For the text-containing cell, return its midpoint in [x, y] coordinate format. 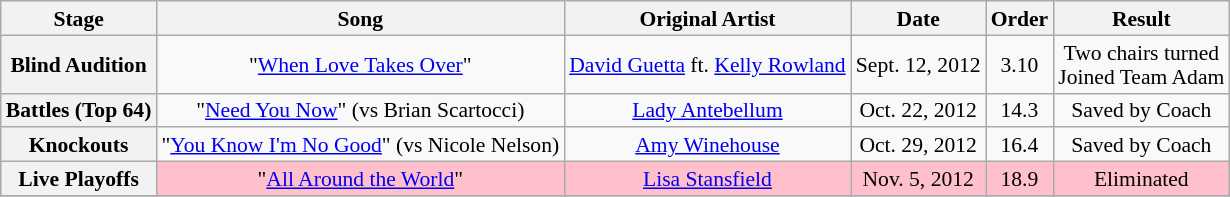
Original Artist [708, 18]
Stage [79, 18]
David Guetta ft. Kelly Rowland [708, 64]
16.4 [1020, 145]
Blind Audition [79, 64]
"Need You Now" (vs Brian Scartocci) [360, 110]
"All Around the World" [360, 179]
Order [1020, 18]
"You Know I'm No Good" (vs Nicole Nelson) [360, 145]
Sept. 12, 2012 [918, 64]
Knockouts [79, 145]
Oct. 22, 2012 [918, 110]
Amy Winehouse [708, 145]
Result [1141, 18]
Eliminated [1141, 179]
Date [918, 18]
14.3 [1020, 110]
Song [360, 18]
Live Playoffs [79, 179]
"When Love Takes Over" [360, 64]
18.9 [1020, 179]
3.10 [1020, 64]
Two chairs turnedJoined Team Adam [1141, 64]
Lisa Stansfield [708, 179]
Nov. 5, 2012 [918, 179]
Lady Antebellum [708, 110]
Oct. 29, 2012 [918, 145]
Battles (Top 64) [79, 110]
